Detect which cell encompasses the target text, then output its [X, Y] center coordinate. 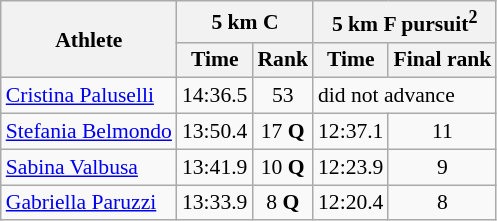
11 [442, 132]
Athlete [89, 40]
13:41.9 [214, 167]
14:36.5 [214, 96]
13:33.9 [214, 203]
8 [442, 203]
9 [442, 167]
Gabriella Paruzzi [89, 203]
Rank [282, 60]
Cristina Paluselli [89, 96]
10 Q [282, 167]
5 km C [245, 22]
53 [282, 96]
did not advance [404, 96]
8 Q [282, 203]
12:23.9 [350, 167]
12:37.1 [350, 132]
13:50.4 [214, 132]
Sabina Valbusa [89, 167]
17 Q [282, 132]
5 km F pursuit2 [404, 22]
Stefania Belmondo [89, 132]
12:20.4 [350, 203]
Final rank [442, 60]
